Return (x, y) of the center of cell containing provided text 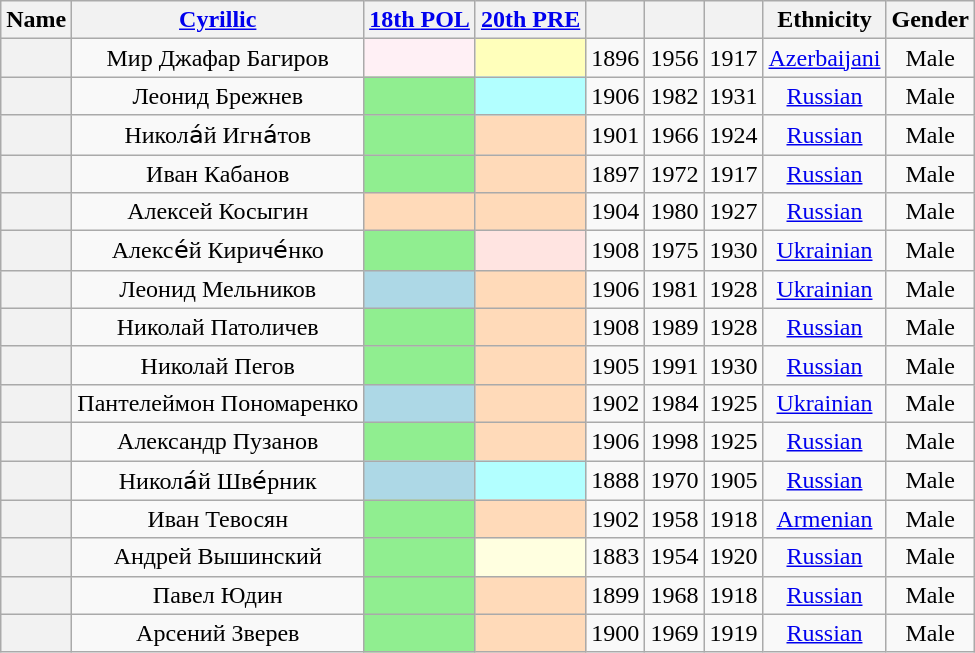
1981 (674, 289)
1904 (616, 212)
1970 (674, 480)
18th POL (420, 20)
Александр Пузанов (218, 441)
Мир Джафар Багиров (218, 58)
Леонид Брежнев (218, 96)
Арсений Зверев (218, 633)
Name (36, 20)
Gender (930, 20)
1899 (616, 595)
1975 (674, 251)
Иван Тевосян (218, 519)
1900 (616, 633)
1984 (674, 403)
Cyrillic (218, 20)
1927 (734, 212)
1969 (674, 633)
1920 (734, 557)
Алексей Косыгин (218, 212)
Николай Патоличев (218, 327)
1954 (674, 557)
Ethnicity (824, 20)
Павел Юдин (218, 595)
1931 (734, 96)
1998 (674, 441)
1888 (616, 480)
1919 (734, 633)
1972 (674, 173)
Никола́й Игна́тов (218, 135)
1956 (674, 58)
1991 (674, 365)
Николай Пегов (218, 365)
1897 (616, 173)
1982 (674, 96)
1883 (616, 557)
1968 (674, 595)
Леонид Мельников (218, 289)
Пантелеймон Пономаренко (218, 403)
1924 (734, 135)
Алексе́й Кириче́нко (218, 251)
1896 (616, 58)
1958 (674, 519)
Никола́й Шве́рник (218, 480)
20th PRE (530, 20)
1980 (674, 212)
1966 (674, 135)
Андрей Вышинский (218, 557)
Иван Кабанов (218, 173)
Azerbaijani (824, 58)
1901 (616, 135)
Armenian (824, 519)
1989 (674, 327)
